Locate the cell with the specified text and output its (X, Y) center coordinate. 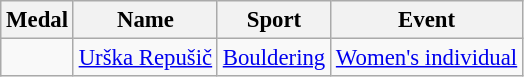
Bouldering (274, 58)
Name (145, 20)
Event (427, 20)
Sport (274, 20)
Medal (38, 20)
Women's individual (427, 58)
Urška Repušič (145, 58)
